Search for the cell housing the specified text and yield its (X, Y) center coordinate. 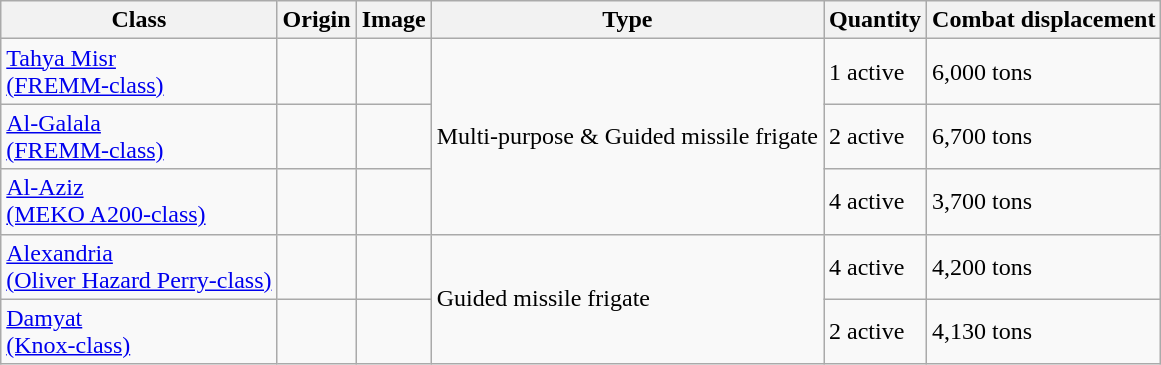
Image (394, 20)
Class (139, 20)
Multi-purpose & Guided missile frigate (627, 136)
Al-Galala(FREMM-class) (139, 136)
1 active (876, 72)
Alexandria(Oliver Hazard Perry-class) (139, 266)
Quantity (876, 20)
Type (627, 20)
6,700 tons (1044, 136)
Tahya Misr(FREMM-class) (139, 72)
Damyat(Knox-class) (139, 332)
6,000 tons (1044, 72)
Al-Aziz(MEKO A200-class) (139, 202)
4,130 tons (1044, 332)
3,700 tons (1044, 202)
Guided missile frigate (627, 299)
Origin (316, 20)
Combat displacement (1044, 20)
4,200 tons (1044, 266)
